Identify which cell holds the provided text, then report its [x, y] central coordinate. 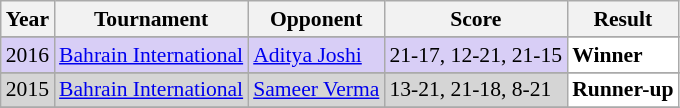
Runner-up [622, 90]
Opponent [316, 19]
2015 [28, 90]
Sameer Verma [316, 90]
Year [28, 19]
Aditya Joshi [316, 55]
Winner [622, 55]
21-17, 12-21, 21-15 [476, 55]
2016 [28, 55]
Result [622, 19]
13-21, 21-18, 8-21 [476, 90]
Score [476, 19]
Tournament [151, 19]
